Capture the cell that displays the provided text and extract its (X, Y) central coordinate. 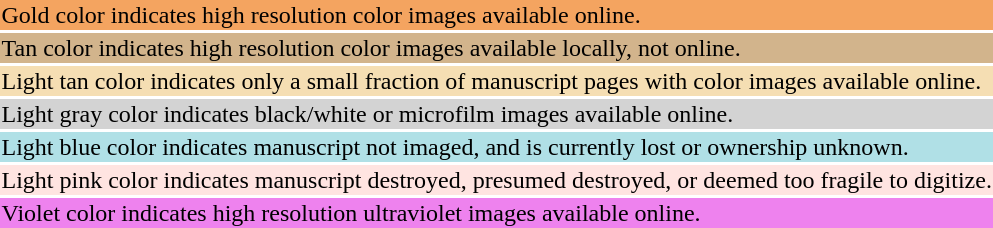
Tan color indicates high resolution color images available locally, not online. (496, 48)
Light tan color indicates only a small fraction of manuscript pages with color images available online. (496, 81)
Light pink color indicates manuscript destroyed, presumed destroyed, or deemed too fragile to digitize. (496, 180)
Light gray color indicates black/white or microfilm images available online. (496, 114)
Light blue color indicates manuscript not imaged, and is currently lost or ownership unknown. (496, 147)
Gold color indicates high resolution color images available online. (496, 15)
Violet color indicates high resolution ultraviolet images available online. (496, 213)
